Identify which cell holds the provided text, then report its [x, y] central coordinate. 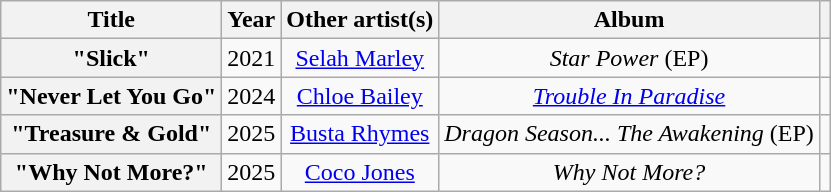
Chloe Bailey [360, 96]
"Slick" [112, 58]
Coco Jones [360, 172]
2024 [252, 96]
"Why Not More?" [112, 172]
Title [112, 20]
Other artist(s) [360, 20]
"Never Let You Go" [112, 96]
Dragon Season... The Awakening (EP) [630, 134]
2021 [252, 58]
Star Power (EP) [630, 58]
Why Not More? [630, 172]
Busta Rhymes [360, 134]
Trouble In Paradise [630, 96]
"Treasure & Gold" [112, 134]
Album [630, 20]
Selah Marley [360, 58]
Year [252, 20]
